Return the [x, y] coordinate for the center point of the cell that contains the specified text.  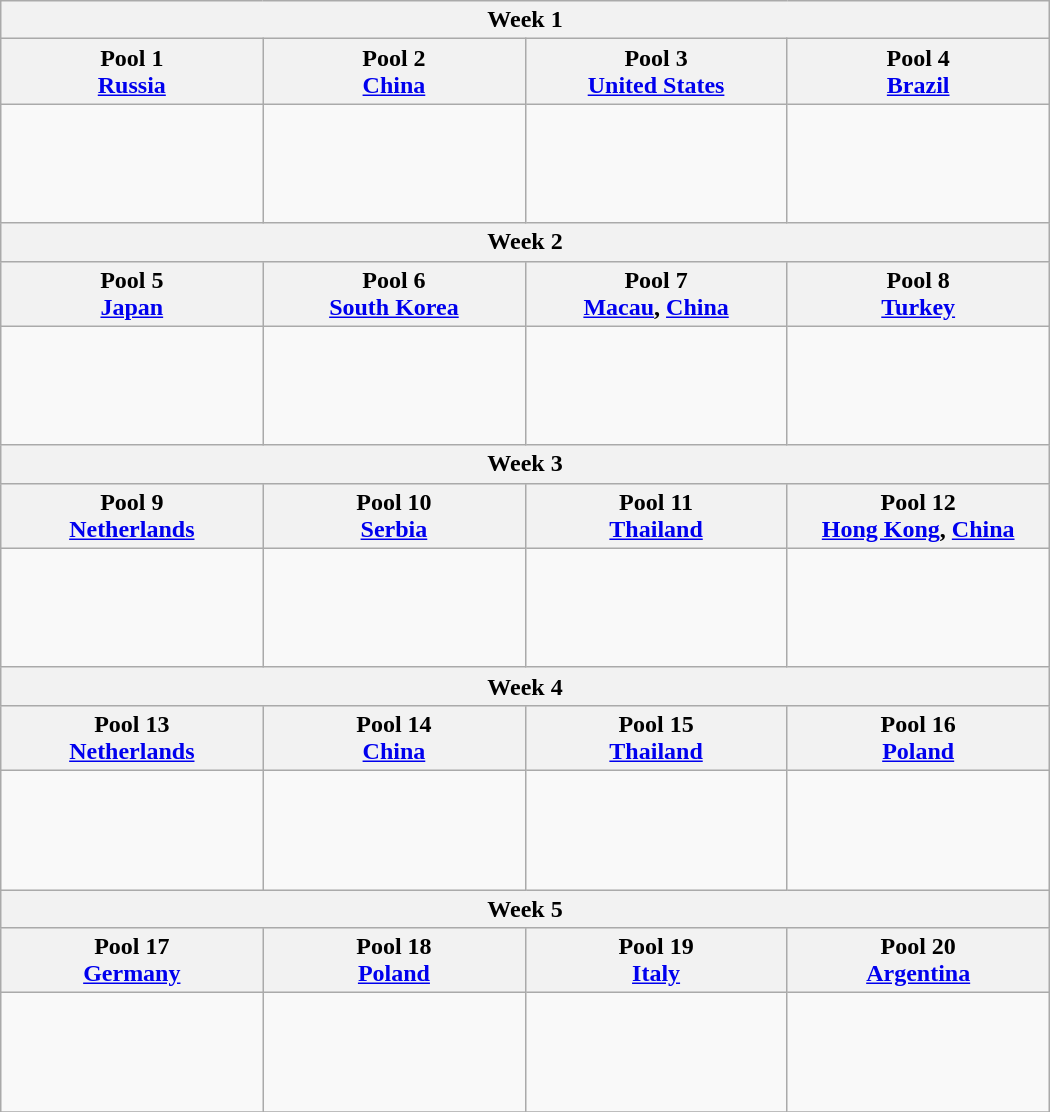
Pool 6South Korea [394, 294]
Week 1 [525, 20]
Pool 4Brazil [918, 72]
Pool 20Argentina [918, 960]
Pool 19Italy [656, 960]
Pool 7Macau, China [656, 294]
Pool 2China [394, 72]
Pool 8Turkey [918, 294]
Pool 1Russia [132, 72]
Week 5 [525, 909]
Pool 16Poland [918, 738]
Pool 9Netherlands [132, 516]
Week 3 [525, 464]
Pool 10Serbia [394, 516]
Pool 14China [394, 738]
Pool 17Germany [132, 960]
Pool 5Japan [132, 294]
Pool 11Thailand [656, 516]
Pool 3United States [656, 72]
Pool 12Hong Kong, China [918, 516]
Pool 18Poland [394, 960]
Week 4 [525, 686]
Week 2 [525, 242]
Pool 13Netherlands [132, 738]
Pool 15Thailand [656, 738]
